Output the [x, y] coordinate of the center of the cell containing the given text.  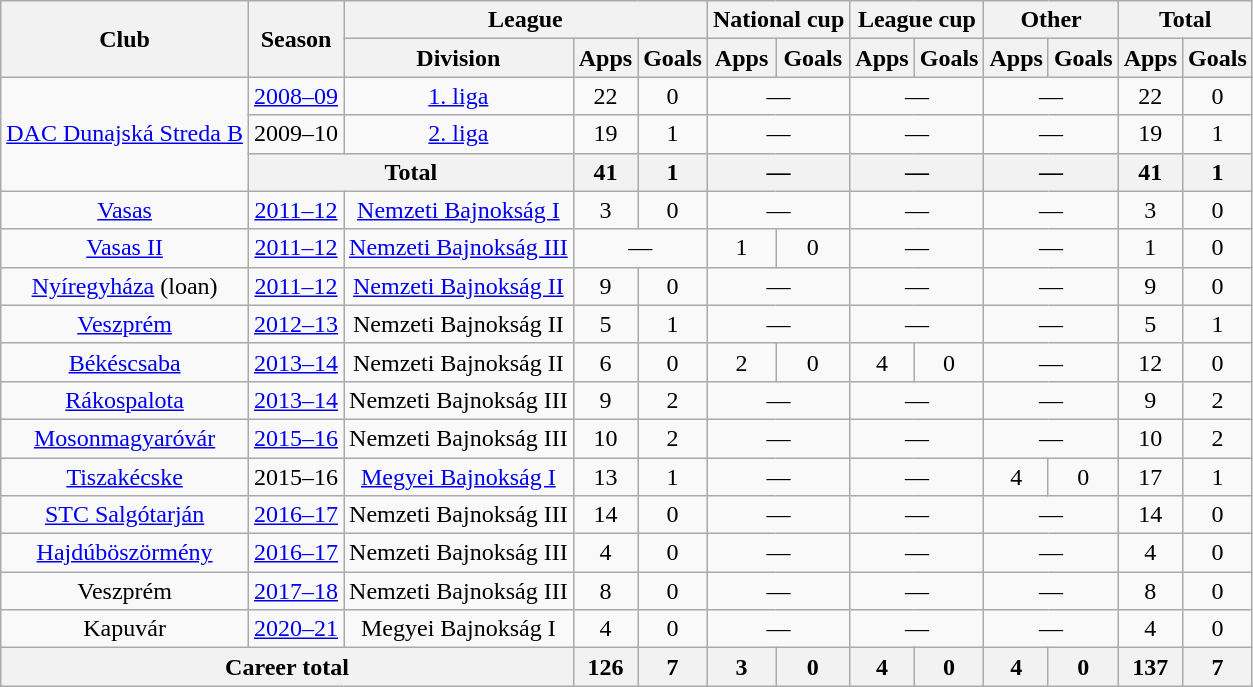
Club [125, 39]
Division [459, 58]
17 [1150, 477]
6 [605, 362]
STC Salgótarján [125, 515]
2012–13 [296, 324]
National cup [778, 20]
Nyíregyháza (loan) [125, 286]
Season [296, 39]
Békéscsaba [125, 362]
137 [1150, 667]
League [526, 20]
Vasas [125, 210]
Hajdúböszörmény [125, 553]
Kapuvár [125, 629]
Mosonmagyaróvár [125, 438]
2009–10 [296, 134]
Other [1051, 20]
Tiszakécske [125, 477]
Career total [287, 667]
2. liga [459, 134]
2008–09 [296, 96]
League cup [917, 20]
13 [605, 477]
1. liga [459, 96]
2020–21 [296, 629]
Nemzeti Bajnokság I [459, 210]
126 [605, 667]
DAC Dunajská Streda B [125, 134]
Vasas II [125, 248]
Rákospalota [125, 400]
12 [1150, 362]
2017–18 [296, 591]
